Scan for the cell matching the given text and deliver its [X, Y] coordinate at center. 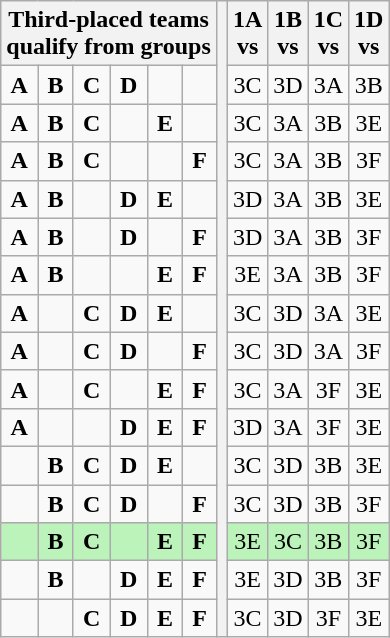
Third-placed teamsqualify from groups [109, 34]
1Bvs [288, 34]
1Cvs [328, 34]
1Dvs [369, 34]
1Avs [247, 34]
